Scan for the cell matching the given text and deliver its (X, Y) coordinate at center. 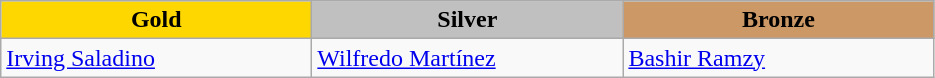
Gold (156, 20)
Bronze (778, 20)
Bashir Ramzy (778, 58)
Silver (468, 20)
Wilfredo Martínez (468, 58)
Irving Saladino (156, 58)
